For the text-containing cell, return its midpoint in [X, Y] coordinate format. 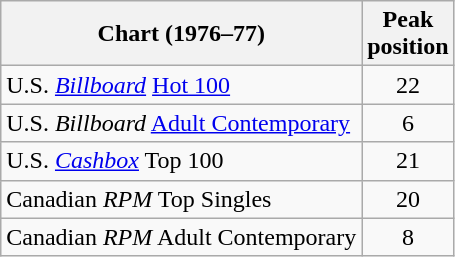
Canadian RPM Top Singles [182, 199]
20 [408, 199]
6 [408, 123]
22 [408, 85]
Canadian RPM Adult Contemporary [182, 237]
Peakposition [408, 34]
21 [408, 161]
8 [408, 237]
U.S. Billboard Adult Contemporary [182, 123]
U.S. Billboard Hot 100 [182, 85]
Chart (1976–77) [182, 34]
U.S. Cashbox Top 100 [182, 161]
